Return the (X, Y) coordinate for the center point of the cell that contains the specified text.  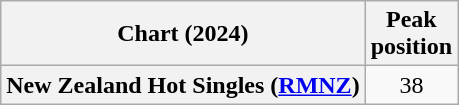
38 (411, 85)
Chart (2024) (183, 34)
New Zealand Hot Singles (RMNZ) (183, 85)
Peakposition (411, 34)
